Provide the (x, y) coordinate of the cell's center where the given text is located.  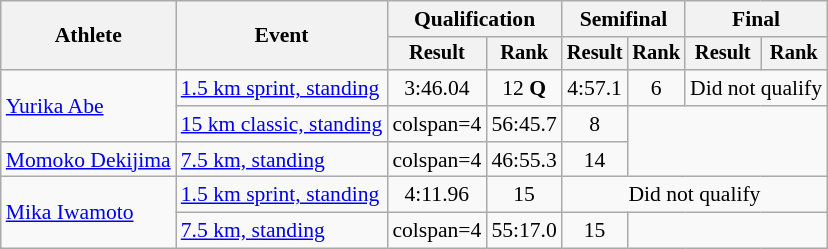
12 Q (524, 88)
3:46.04 (436, 88)
Qualification (474, 19)
Momoko Dekijima (88, 160)
6 (656, 88)
Final (756, 19)
4:11.96 (436, 195)
Yurika Abe (88, 106)
46:55.3 (524, 160)
Semifinal (624, 19)
Mika Iwamoto (88, 212)
55:17.0 (524, 231)
Event (282, 36)
14 (595, 160)
4:57.1 (595, 88)
8 (595, 124)
56:45.7 (524, 124)
Athlete (88, 36)
15 km classic, standing (282, 124)
